Identify which cell holds the provided text, then report its [x, y] central coordinate. 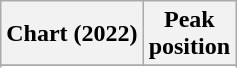
Chart (2022) [72, 34]
Peakposition [189, 34]
